Locate the cell with the specified text and output its (x, y) center coordinate. 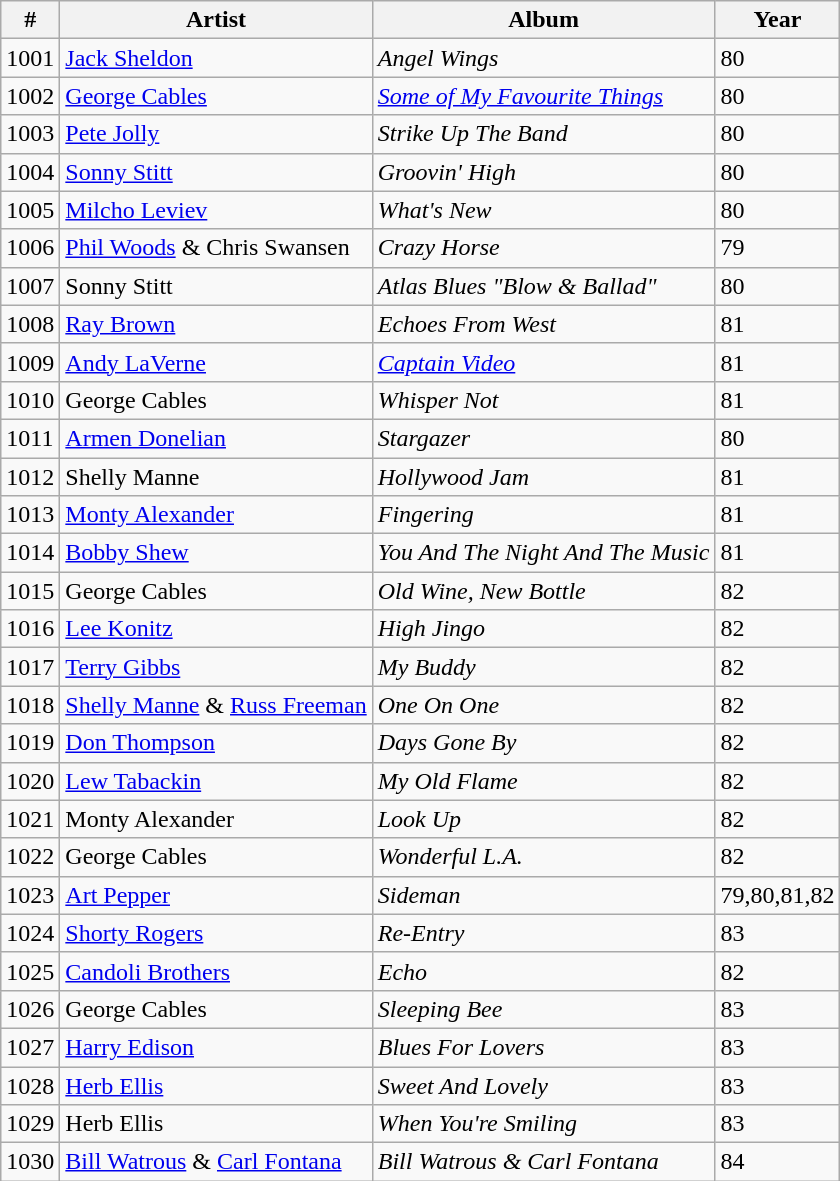
One On One (544, 705)
Re-Entry (544, 933)
1024 (30, 933)
1011 (30, 438)
Artist (216, 20)
Lee Konitz (216, 629)
Pete Jolly (216, 134)
1003 (30, 134)
1023 (30, 895)
Terry Gibbs (216, 667)
Fingering (544, 515)
1030 (30, 1162)
1002 (30, 96)
Lew Tabackin (216, 781)
1028 (30, 1085)
1015 (30, 591)
Strike Up The Band (544, 134)
Sweet And Lovely (544, 1085)
1019 (30, 743)
Armen Donelian (216, 438)
Echo (544, 971)
Phil Woods & Chris Swansen (216, 248)
1012 (30, 477)
Art Pepper (216, 895)
1025 (30, 971)
Hollywood Jam (544, 477)
Album (544, 20)
1005 (30, 210)
Shorty Rogers (216, 933)
1018 (30, 705)
# (30, 20)
1017 (30, 667)
Sleeping Bee (544, 1009)
Jack Sheldon (216, 58)
Captain Video (544, 362)
1022 (30, 857)
Atlas Blues "Blow & Ballad" (544, 286)
You And The Night And The Music (544, 553)
Milcho Leviev (216, 210)
1020 (30, 781)
Shelly Manne (216, 477)
Year (778, 20)
Days Gone By (544, 743)
1009 (30, 362)
Ray Brown (216, 324)
High Jingo (544, 629)
1026 (30, 1009)
Shelly Manne & Russ Freeman (216, 705)
1016 (30, 629)
Groovin' High (544, 172)
Don Thompson (216, 743)
Whisper Not (544, 400)
Look Up (544, 819)
Old Wine, New Bottle (544, 591)
1001 (30, 58)
1013 (30, 515)
Blues For Lovers (544, 1047)
79,80,81,82 (778, 895)
My Buddy (544, 667)
Stargazer (544, 438)
Angel Wings (544, 58)
1027 (30, 1047)
What's New (544, 210)
Candoli Brothers (216, 971)
Harry Edison (216, 1047)
Wonderful L.A. (544, 857)
84 (778, 1162)
1029 (30, 1124)
Some of My Favourite Things (544, 96)
1006 (30, 248)
1004 (30, 172)
Echoes From West (544, 324)
Sideman (544, 895)
1007 (30, 286)
1014 (30, 553)
79 (778, 248)
My Old Flame (544, 781)
1010 (30, 400)
Andy LaVerne (216, 362)
1021 (30, 819)
When You're Smiling (544, 1124)
Bobby Shew (216, 553)
1008 (30, 324)
Crazy Horse (544, 248)
